Scan for the cell matching the given text and deliver its (x, y) coordinate at center. 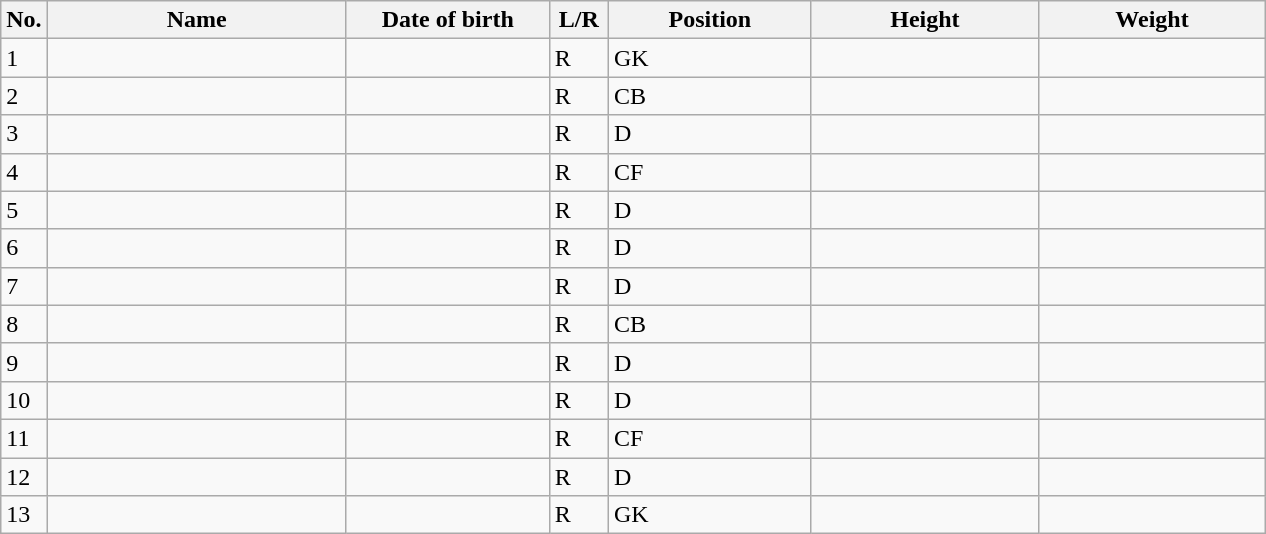
1 (24, 58)
3 (24, 134)
13 (24, 515)
No. (24, 20)
2 (24, 96)
Position (710, 20)
L/R (578, 20)
Date of birth (448, 20)
4 (24, 172)
11 (24, 438)
Height (924, 20)
5 (24, 210)
Name (196, 20)
Weight (1152, 20)
7 (24, 286)
10 (24, 400)
12 (24, 477)
8 (24, 324)
6 (24, 248)
9 (24, 362)
